Identify which cell holds the provided text, then report its [X, Y] central coordinate. 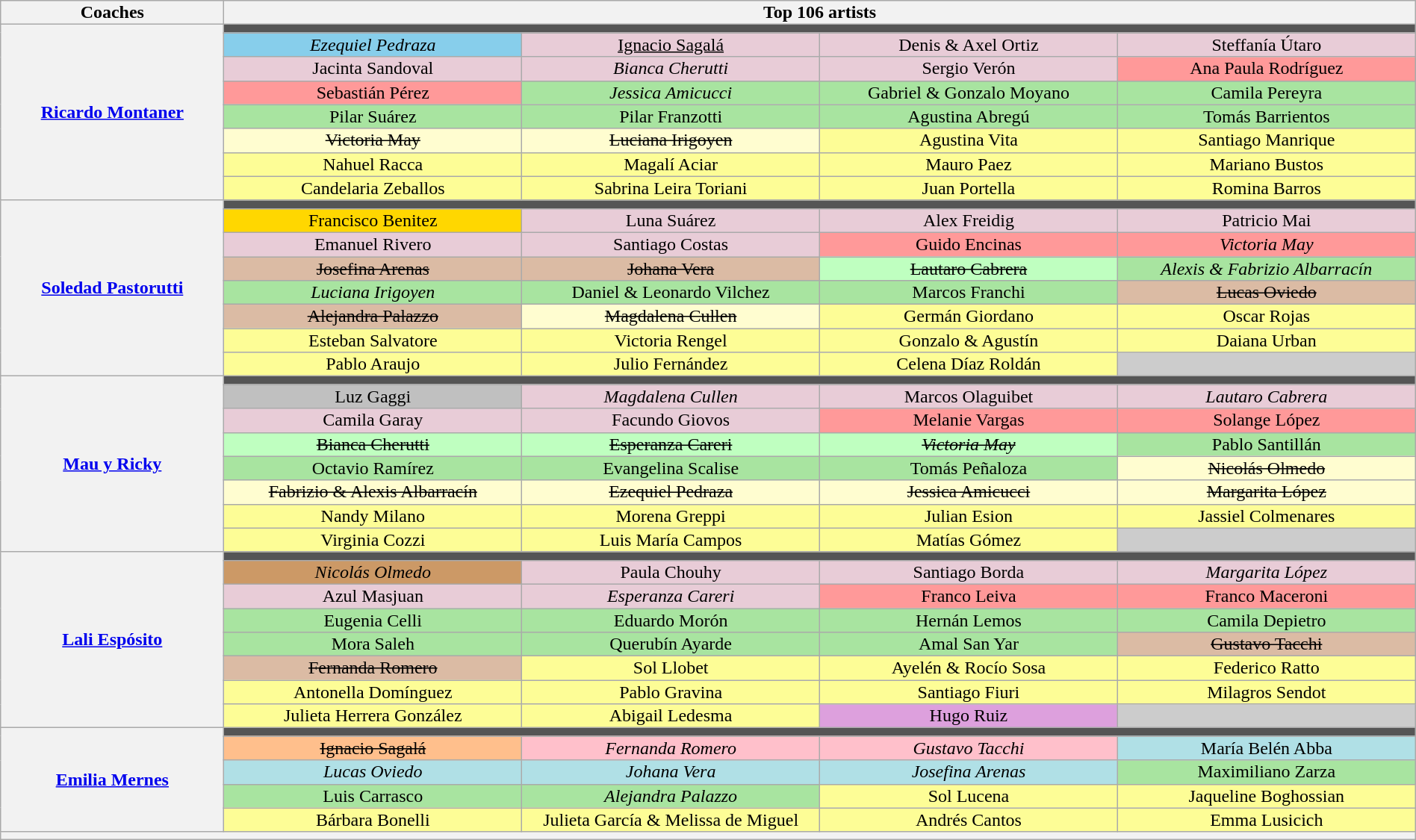
Luis Carrasco [373, 796]
Gabriel & Gonzalo Moyano [969, 93]
Camila Pereyra [1267, 93]
Virginia Cozzi [373, 540]
Lali Espósito [112, 640]
Patricio Mai [1267, 220]
Daiana Urban [1267, 340]
Luna Suárez [671, 220]
Julieta Herrera González [373, 716]
Eugenia Celli [373, 620]
Denis & Axel Ortiz [969, 45]
Ayelén & Rocío Sosa [969, 668]
Romina Barros [1267, 188]
Tomás Barrientos [1267, 116]
Paula Chouhy [671, 572]
Evangelina Scalise [671, 468]
Magalí Aciar [671, 164]
Sergio Verón [969, 69]
Solange López [1267, 420]
Victoria Rengel [671, 340]
Querubín Ayarde [671, 644]
Ana Paula Rodríguez [1267, 69]
Sol Llobet [671, 668]
Gonzalo & Agustín [969, 340]
Camila Depietro [1267, 620]
Bárbara Bonelli [373, 820]
Melanie Vargas [969, 420]
Francisco Benitez [373, 220]
Agustina Vita [969, 140]
Tomás Peñaloza [969, 468]
Abigail Ledesma [671, 716]
Azul Masjuan [373, 596]
Hernán Lemos [969, 620]
Mau y Ricky [112, 464]
Franco Maceroni [1267, 596]
Top 106 artists [820, 13]
Mora Saleh [373, 644]
Ricardo Montaner [112, 113]
Luz Gaggi [373, 396]
Esteban Salvatore [373, 340]
Coaches [112, 13]
Agustina Abregú [969, 116]
Pablo Araujo [373, 364]
Oscar Rojas [1267, 317]
Steffanía Útaro [1267, 45]
Alex Freidig [969, 220]
Emma Lusicich [1267, 820]
Julio Fernández [671, 364]
Pilar Suárez [373, 116]
Emilia Mernes [112, 780]
María Belén Abba [1267, 748]
Federico Ratto [1267, 668]
Franco Leiva [969, 596]
Santiago Manrique [1267, 140]
Mauro Paez [969, 164]
Pablo Santillán [1267, 444]
Emanuel Rivero [373, 244]
Jaqueline Boghossian [1267, 796]
Sabrina Leira Toriani [671, 188]
Milagros Sendot [1267, 692]
Jacinta Sandoval [373, 69]
Nandy Milano [373, 516]
Pilar Franzotti [671, 116]
Julieta García & Melissa de Miguel [671, 820]
Sebastián Pérez [373, 93]
Sol Lucena [969, 796]
Morena Greppi [671, 516]
Celena Díaz Roldán [969, 364]
Facundo Giovos [671, 420]
Hugo Ruiz [969, 716]
Fabrizio & Alexis Albarracín [373, 492]
Maximiliano Zarza [1267, 772]
Antonella Domínguez [373, 692]
Nahuel Racca [373, 164]
Octavio Ramírez [373, 468]
Eduardo Morón [671, 620]
Santiago Fiuri [969, 692]
Germán Giordano [969, 317]
Camila Garay [373, 420]
Mariano Bustos [1267, 164]
Santiago Borda [969, 572]
Daniel & Leonardo Vilchez [671, 293]
Julian Esion [969, 516]
Alexis & Fabrizio Albarracín [1267, 269]
Juan Portella [969, 188]
Matías Gómez [969, 540]
Santiago Costas [671, 244]
Guido Encinas [969, 244]
Jassiel Colmenares [1267, 516]
Marcos Franchi [969, 293]
Candelaria Zeballos [373, 188]
Marcos Olaguibet [969, 396]
Pablo Gravina [671, 692]
Andrés Cantos [969, 820]
Luis María Campos [671, 540]
Soledad Pastorutti [112, 288]
Amal San Yar [969, 644]
